Locate the cell with the specified text and output its (x, y) center coordinate. 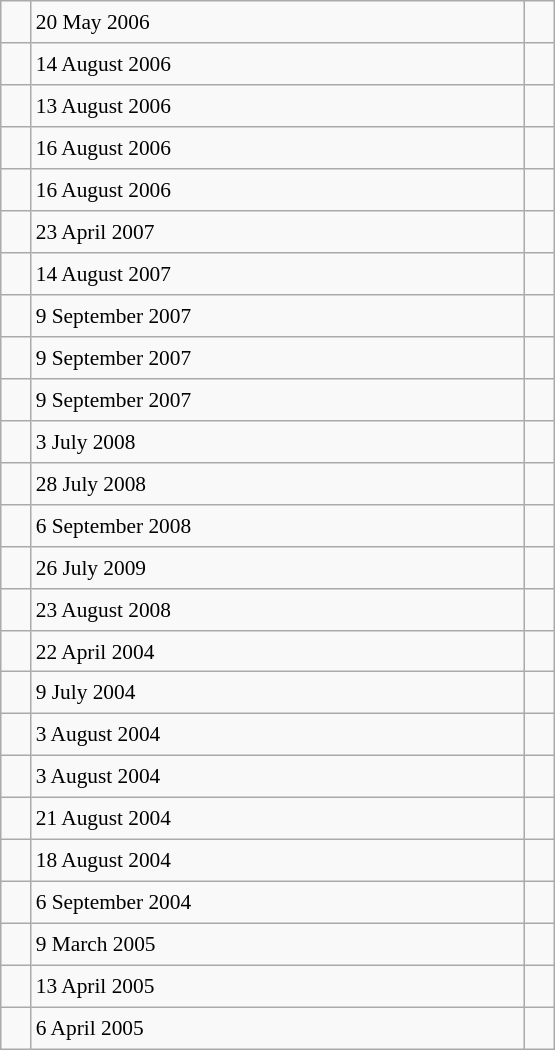
9 March 2005 (278, 945)
9 July 2004 (278, 693)
14 August 2007 (278, 274)
6 April 2005 (278, 1028)
3 July 2008 (278, 441)
13 August 2006 (278, 106)
22 April 2004 (278, 651)
28 July 2008 (278, 483)
6 September 2008 (278, 525)
13 April 2005 (278, 986)
23 August 2008 (278, 609)
6 September 2004 (278, 903)
23 April 2007 (278, 232)
18 August 2004 (278, 861)
26 July 2009 (278, 567)
20 May 2006 (278, 22)
14 August 2006 (278, 64)
21 August 2004 (278, 819)
